Output the [X, Y] coordinate of the center of the cell containing the given text.  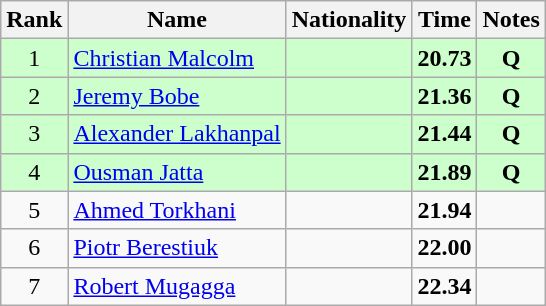
Alexander Lakhanpal [177, 134]
Piotr Berestiuk [177, 248]
Nationality [349, 20]
21.36 [444, 96]
Rank [34, 20]
21.89 [444, 172]
Notes [511, 20]
22.00 [444, 248]
22.34 [444, 286]
6 [34, 248]
Robert Mugagga [177, 286]
5 [34, 210]
Ousman Jatta [177, 172]
21.94 [444, 210]
Christian Malcolm [177, 58]
4 [34, 172]
7 [34, 286]
1 [34, 58]
2 [34, 96]
Ahmed Torkhani [177, 210]
3 [34, 134]
21.44 [444, 134]
Name [177, 20]
20.73 [444, 58]
Time [444, 20]
Jeremy Bobe [177, 96]
